Scan for the cell matching the given text and deliver its (x, y) coordinate at center. 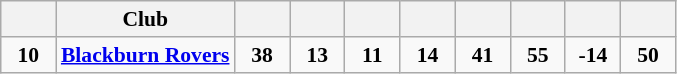
55 (538, 55)
41 (482, 55)
13 (318, 55)
38 (262, 55)
Club (146, 19)
10 (28, 55)
50 (648, 55)
-14 (592, 55)
14 (428, 55)
Blackburn Rovers (146, 55)
11 (372, 55)
